Identify which cell holds the provided text, then report its [x, y] central coordinate. 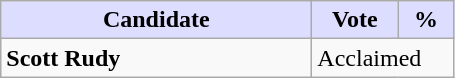
Candidate [156, 20]
Acclaimed [383, 58]
Vote [355, 20]
Scott Rudy [156, 58]
% [426, 20]
